Find where the given text appears and provide that cell's center as [x, y] coordinate. 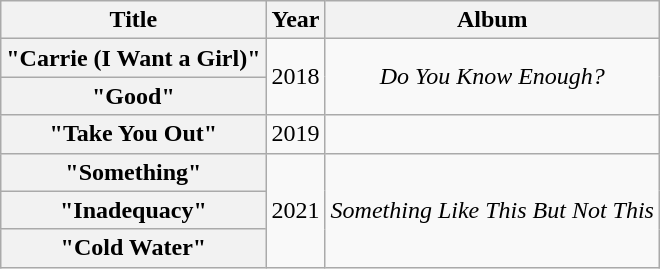
"Take You Out" [134, 134]
Title [134, 20]
Something Like This But Not This [492, 210]
"Carrie (I Want a Girl)" [134, 58]
"Something" [134, 172]
"Good" [134, 96]
Year [296, 20]
"Cold Water" [134, 248]
Do You Know Enough? [492, 77]
"Inadequacy" [134, 210]
2018 [296, 77]
2021 [296, 210]
Album [492, 20]
2019 [296, 134]
